Determine the [x, y] coordinate at the center of the cell enclosing the given text.  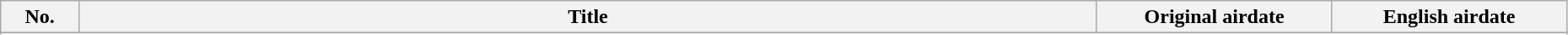
Original airdate [1214, 17]
English airdate [1449, 17]
Title [589, 17]
No. [40, 17]
